Identify which cell holds the provided text, then report its (X, Y) central coordinate. 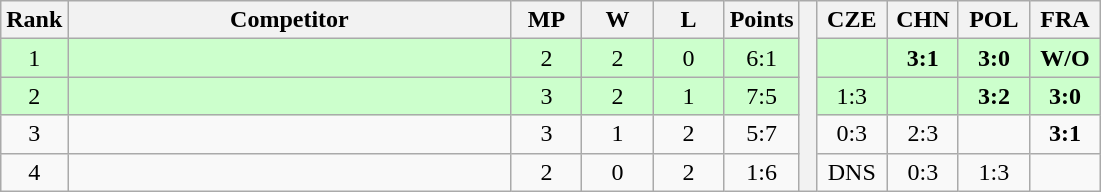
MP (546, 20)
FRA (1064, 20)
Rank (34, 20)
Points (762, 20)
1:6 (762, 172)
DNS (852, 172)
7:5 (762, 96)
CZE (852, 20)
Competitor (290, 20)
5:7 (762, 134)
POL (994, 20)
2:3 (922, 134)
L (688, 20)
6:1 (762, 58)
W/O (1064, 58)
3:2 (994, 96)
W (618, 20)
4 (34, 172)
CHN (922, 20)
